Detect which cell encompasses the target text, then output its [x, y] center coordinate. 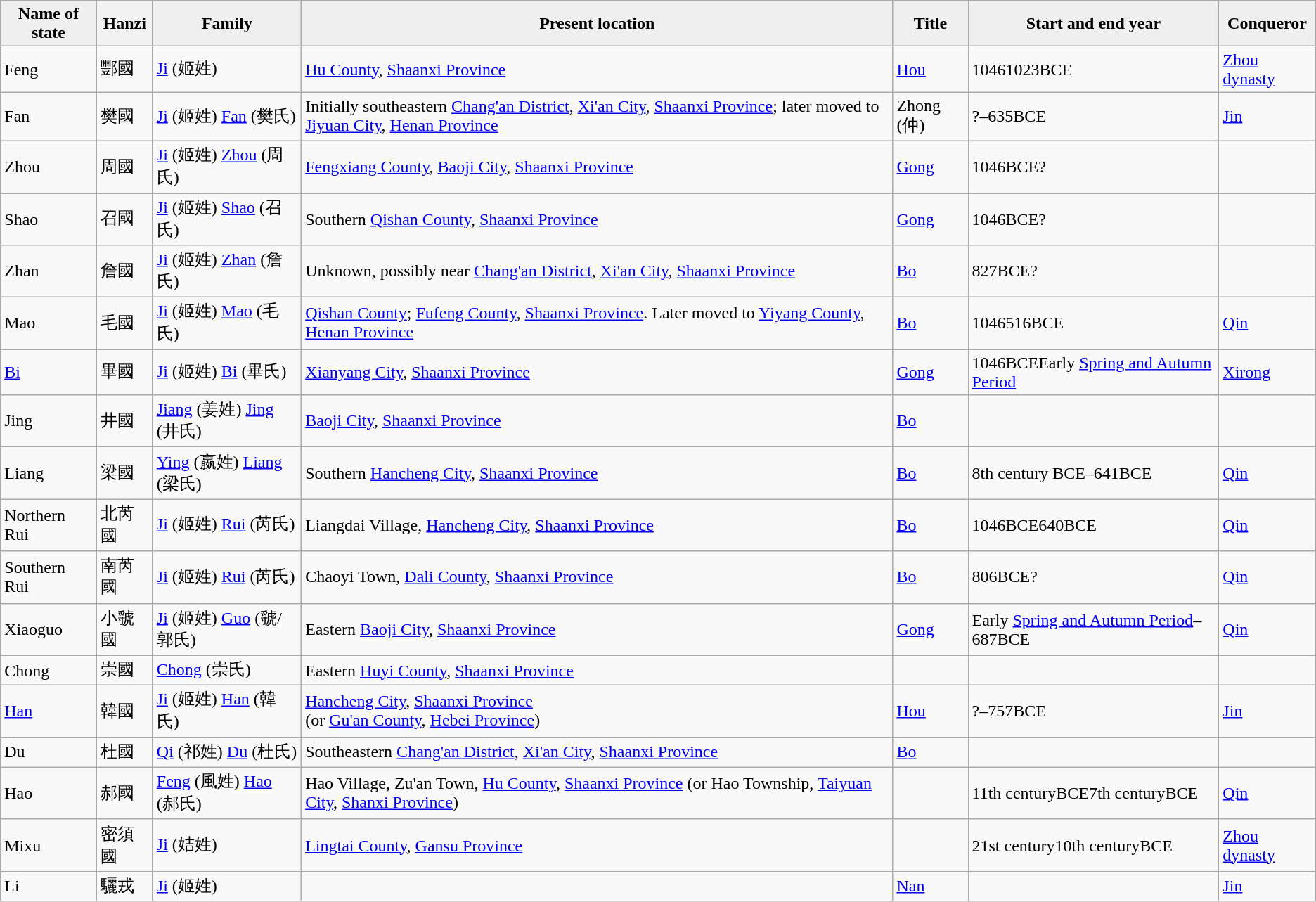
南芮國 [124, 577]
Start and end year [1094, 24]
Ji (姞姓) [226, 845]
Xianyang City, Shaanxi Province [598, 373]
井國 [124, 421]
Ji (姬姓) Bi (畢氏) [226, 373]
8th century BCE–641BCE [1094, 473]
小虢國 [124, 629]
Hanzi [124, 24]
Liang [49, 473]
827BCE? [1094, 271]
Zhan [49, 271]
Jing [49, 421]
Chong [49, 671]
Initially southeastern Chang'an District, Xi'an City, Shaanxi Province; later moved to Jiyuan City, Henan Province [598, 117]
10461023BCE [1094, 69]
1046BCE640BCE [1094, 525]
Du [49, 752]
韓國 [124, 711]
Jiang (姜姓) Jing (井氏) [226, 421]
Eastern Huyi County, Shaanxi Province [598, 671]
Zhong (仲) [931, 117]
?–757BCE [1094, 711]
Title [931, 24]
Ji (姬姓) Shao (召氏) [226, 219]
Ji (姬姓) Han (韓氏) [226, 711]
Shao [49, 219]
Zhou [49, 167]
Hao Village, Zu'an Town, Hu County, Shaanxi Province (or Hao Township, Taiyuan City, Shanxi Province) [598, 793]
Southern Qishan County, Shaanxi Province [598, 219]
Baoji City, Shaanxi Province [598, 421]
Unknown, possibly near Chang'an District, Xi'an City, Shaanxi Province [598, 271]
酆國 [124, 69]
Xirong [1267, 373]
21st century10th centuryBCE [1094, 845]
毛國 [124, 323]
Li [49, 886]
Xiaoguo [49, 629]
Ji (姬姓) Zhan (詹氏) [226, 271]
Name of state [49, 24]
驪戎 [124, 886]
Fengxiang County, Baoji City, Shaanxi Province [598, 167]
Mixu [49, 845]
Southern Hancheng City, Shaanxi Province [598, 473]
Mao [49, 323]
樊國 [124, 117]
Eastern Baoji City, Shaanxi Province [598, 629]
Ji (姬姓) Zhou (周氏) [226, 167]
Hancheng City, Shaanxi Province(or Gu'an County, Hebei Province) [598, 711]
Early Spring and Autumn Period–687BCE [1094, 629]
Feng (風姓) Hao (郝氏) [226, 793]
Nan [931, 886]
Southern Rui [49, 577]
召國 [124, 219]
Bi [49, 373]
畢國 [124, 373]
Hu County, Shaanxi Province [598, 69]
1046BCEEarly Spring and Autumn Period [1094, 373]
1046516BCE [1094, 323]
詹國 [124, 271]
周國 [124, 167]
Liangdai Village, Hancheng City, Shaanxi Province [598, 525]
Chong (崇氏) [226, 671]
?–635BCE [1094, 117]
Hao [49, 793]
北芮國 [124, 525]
梁國 [124, 473]
Present location [598, 24]
Conqueror [1267, 24]
806BCE? [1094, 577]
Ying (嬴姓) Liang (梁氏) [226, 473]
Han [49, 711]
Northern Rui [49, 525]
11th centuryBCE7th centuryBCE [1094, 793]
Fan [49, 117]
Ji (姬姓) Guo (虢/郭氏) [226, 629]
Qi (祁姓) Du (杜氏) [226, 752]
杜國 [124, 752]
Family [226, 24]
Lingtai County, Gansu Province [598, 845]
崇國 [124, 671]
Ji (姬姓) Mao (毛氏) [226, 323]
Feng [49, 69]
密須國 [124, 845]
Ji (姬姓) Fan (樊氏) [226, 117]
Chaoyi Town, Dali County, Shaanxi Province [598, 577]
Southeastern Chang'an District, Xi'an City, Shaanxi Province [598, 752]
郝國 [124, 793]
Qishan County; Fufeng County, Shaanxi Province. Later moved to Yiyang County, Henan Province [598, 323]
